Return the [X, Y] coordinate for the center point of the cell that contains the specified text.  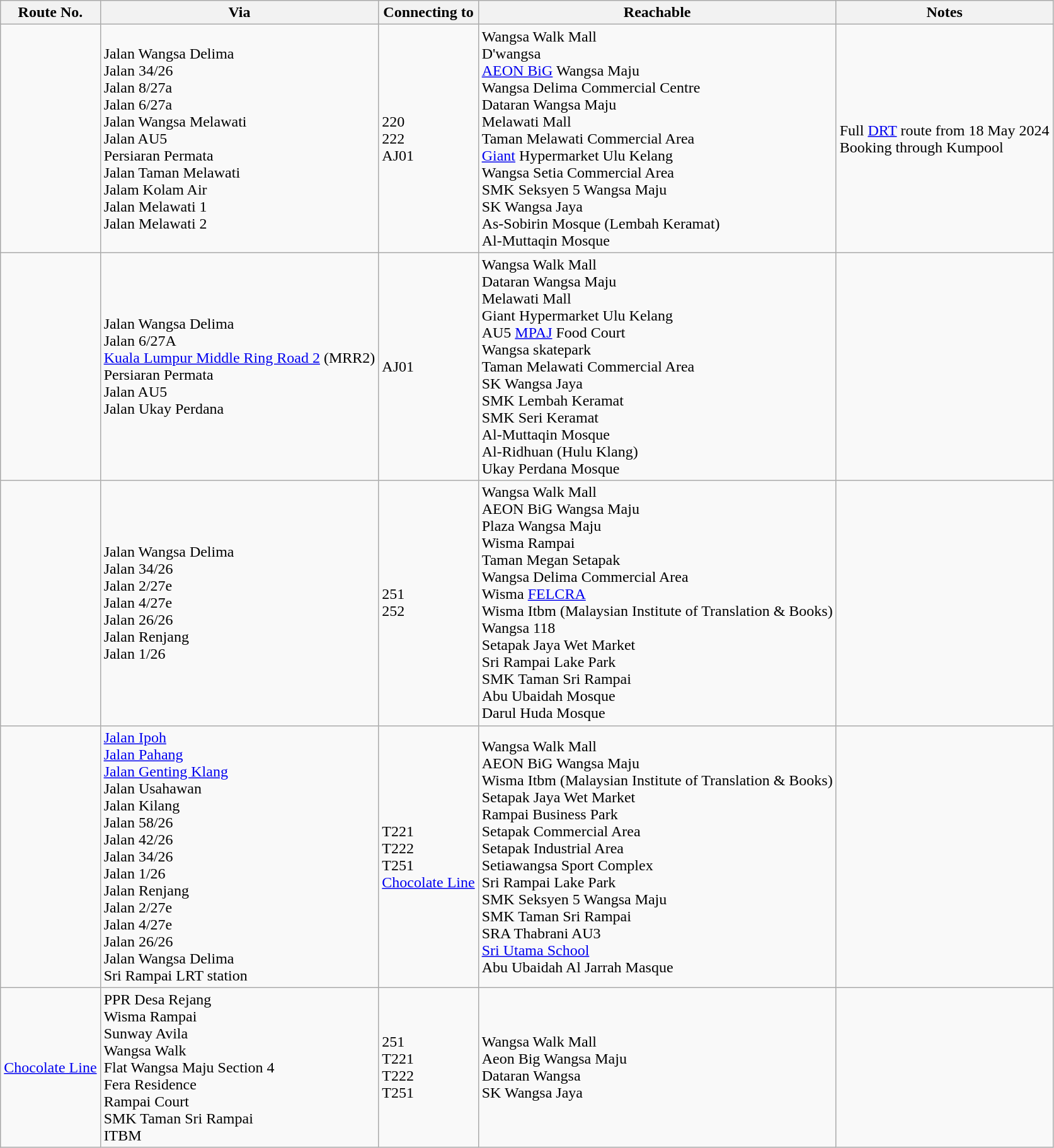
Route No. [50, 13]
Full DRT route from 18 May 2024Booking through Kumpool [944, 139]
Notes [944, 13]
Wangsa Walk Mall Aeon Big Wangsa Maju Dataran Wangsa SK Wangsa Jaya [657, 1067]
Jalan Wangsa Delima Jalan 6/27A Kuala Lumpur Middle Ring Road 2 (MRR2) Persiaran Permata Jalan AU5 Jalan Ukay Perdana [239, 367]
220 222 AJ01 [428, 139]
251 T221 T222 T251 [428, 1067]
AJ01 [428, 367]
251 252 [428, 603]
Chocolate Line [50, 1067]
Reachable [657, 13]
Via [239, 13]
Jalan Wangsa Delima Jalan 34/26 Jalan 2/27e Jalan 4/27e Jalan 26/26 Jalan Renjang Jalan 1/26 [239, 603]
PPR Desa RejangWisma RampaiSunway AvilaWangsa WalkFlat Wangsa Maju Section 4Fera ResidenceRampai CourtSMK Taman Sri RampaiITBM [239, 1067]
Connecting to [428, 13]
T221 T222 T251 Chocolate Line [428, 856]
